Search for the cell housing the specified text and yield its [x, y] center coordinate. 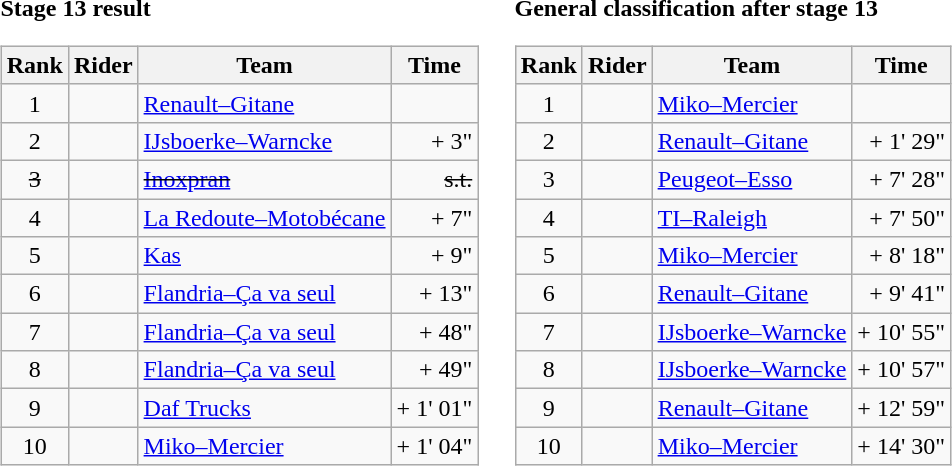
+ 48" [434, 332]
+ 9' 41" [902, 294]
+ 9" [434, 256]
Peugeot–Esso [752, 179]
+ 8' 18" [902, 256]
+ 14' 30" [902, 446]
Inoxpran [264, 179]
La Redoute–Motobécane [264, 217]
+ 12' 59" [902, 408]
Daf Trucks [264, 408]
s.t. [434, 179]
+ 1' 29" [902, 141]
+ 7" [434, 217]
+ 10' 57" [902, 370]
+ 7' 50" [902, 217]
Kas [264, 256]
+ 3" [434, 141]
+ 1' 01" [434, 408]
+ 49" [434, 370]
+ 1' 04" [434, 446]
+ 13" [434, 294]
+ 10' 55" [902, 332]
+ 7' 28" [902, 179]
TI–Raleigh [752, 217]
